Scan for the cell matching the given text and deliver its (X, Y) coordinate at center. 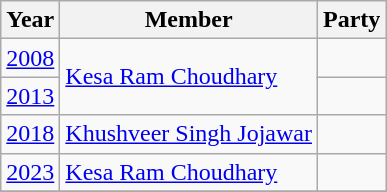
Member (189, 20)
2008 (30, 58)
2023 (30, 172)
2018 (30, 134)
Khushveer Singh Jojawar (189, 134)
2013 (30, 96)
Year (30, 20)
Party (352, 20)
